From the cell containing the given text, extract its center point as (X, Y) coordinate. 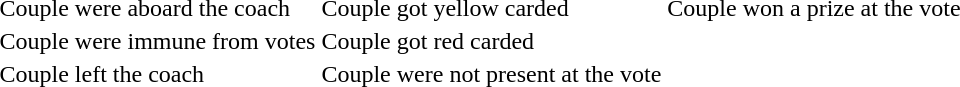
Couple got red carded (492, 41)
